Identify which cell holds the provided text, then report its (x, y) central coordinate. 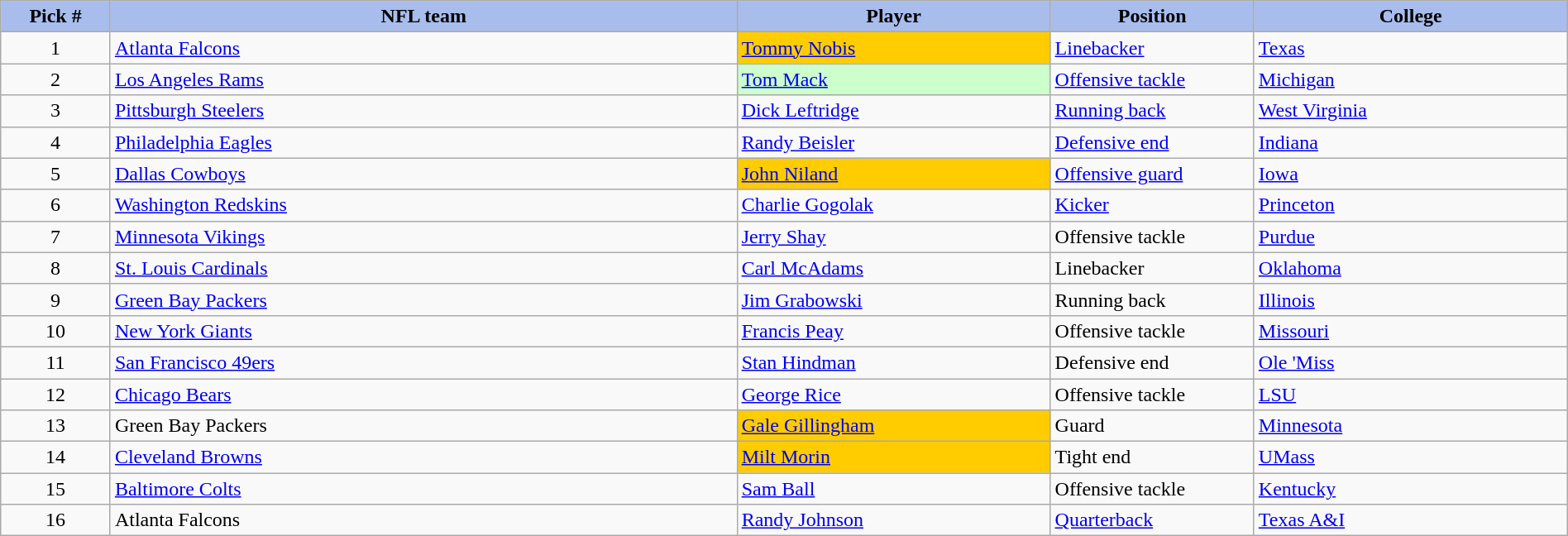
3 (56, 111)
Jim Grabowski (893, 299)
Chicago Bears (423, 395)
Minnesota (1411, 426)
Dallas Cowboys (423, 174)
LSU (1411, 395)
John Niland (893, 174)
Princeton (1411, 205)
Guard (1152, 426)
9 (56, 299)
Sam Ball (893, 489)
Jerry Shay (893, 237)
Los Angeles Rams (423, 79)
11 (56, 362)
5 (56, 174)
7 (56, 237)
Dick Leftridge (893, 111)
Ole 'Miss (1411, 362)
Pittsburgh Steelers (423, 111)
Tight end (1152, 457)
Oklahoma (1411, 268)
Texas (1411, 48)
Stan Hindman (893, 362)
Minnesota Vikings (423, 237)
Indiana (1411, 142)
13 (56, 426)
San Francisco 49ers (423, 362)
Michigan (1411, 79)
Tommy Nobis (893, 48)
Missouri (1411, 331)
Gale Gillingham (893, 426)
West Virginia (1411, 111)
8 (56, 268)
Texas A&I (1411, 520)
UMass (1411, 457)
Tom Mack (893, 79)
Iowa (1411, 174)
4 (56, 142)
Kicker (1152, 205)
Cleveland Browns (423, 457)
Baltimore Colts (423, 489)
14 (56, 457)
16 (56, 520)
10 (56, 331)
15 (56, 489)
Position (1152, 17)
Quarterback (1152, 520)
Pick # (56, 17)
2 (56, 79)
College (1411, 17)
Philadelphia Eagles (423, 142)
Player (893, 17)
Charlie Gogolak (893, 205)
Offensive guard (1152, 174)
Illinois (1411, 299)
6 (56, 205)
Francis Peay (893, 331)
Washington Redskins (423, 205)
St. Louis Cardinals (423, 268)
12 (56, 395)
1 (56, 48)
NFL team (423, 17)
Carl McAdams (893, 268)
Purdue (1411, 237)
Randy Beisler (893, 142)
George Rice (893, 395)
Randy Johnson (893, 520)
Kentucky (1411, 489)
New York Giants (423, 331)
Milt Morin (893, 457)
